Pinpoint the cell where the given text exists, returning its (x, y) midpoint coordinate. 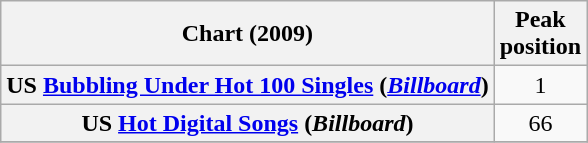
1 (540, 85)
US Hot Digital Songs (Billboard) (248, 123)
Peakposition (540, 34)
US Bubbling Under Hot 100 Singles (Billboard) (248, 85)
Chart (2009) (248, 34)
66 (540, 123)
